Return the (x, y) coordinate for the center point of the cell that contains the specified text.  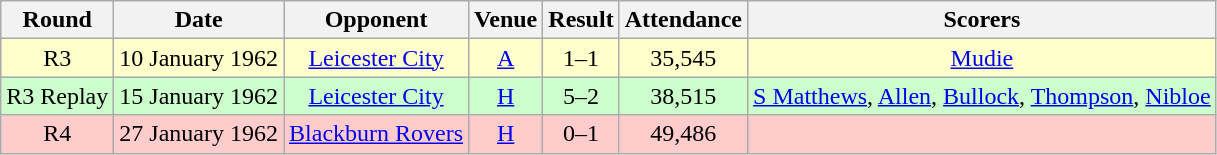
Date (199, 20)
R4 (58, 134)
S Matthews, Allen, Bullock, Thompson, Nibloe (982, 96)
Mudie (982, 58)
35,545 (683, 58)
27 January 1962 (199, 134)
Attendance (683, 20)
A (506, 58)
R3 (58, 58)
Scorers (982, 20)
1–1 (581, 58)
10 January 1962 (199, 58)
38,515 (683, 96)
Round (58, 20)
15 January 1962 (199, 96)
R3 Replay (58, 96)
Blackburn Rovers (376, 134)
Result (581, 20)
Venue (506, 20)
49,486 (683, 134)
Opponent (376, 20)
5–2 (581, 96)
0–1 (581, 134)
